From the cell containing the given text, extract its center point as (x, y) coordinate. 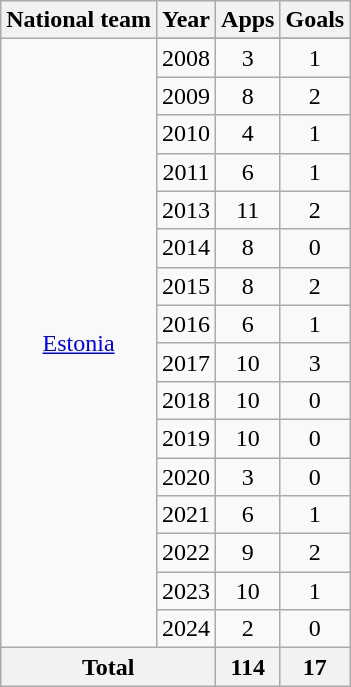
2013 (186, 210)
Goals (315, 20)
2015 (186, 286)
2024 (186, 629)
11 (248, 210)
4 (248, 134)
9 (248, 553)
Year (186, 20)
2022 (186, 553)
2023 (186, 591)
2008 (186, 58)
2014 (186, 248)
Total (108, 667)
114 (248, 667)
2011 (186, 172)
2021 (186, 515)
National team (79, 20)
2010 (186, 134)
2018 (186, 400)
17 (315, 667)
Apps (248, 20)
Estonia (79, 344)
2016 (186, 324)
2019 (186, 438)
2020 (186, 477)
2017 (186, 362)
2009 (186, 96)
